Identify which cell holds the provided text, then report its [x, y] central coordinate. 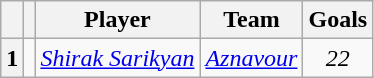
Shirak Sarikyan [118, 58]
Goals [338, 20]
22 [338, 58]
1 [12, 58]
Player [118, 20]
Aznavour [252, 58]
Team [252, 20]
